Locate the cell with the specified text and output its [X, Y] center coordinate. 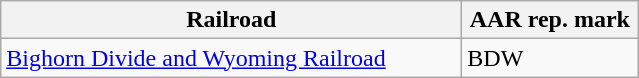
Bighorn Divide and Wyoming Railroad [232, 58]
BDW [550, 58]
Railroad [232, 20]
AAR rep. mark [550, 20]
